Return the (X, Y) coordinate for the center point of the cell that contains the specified text.  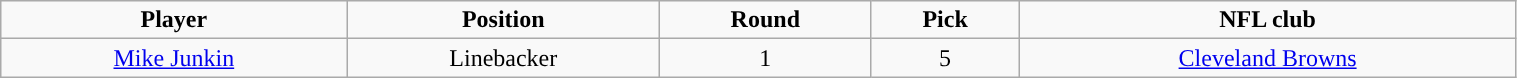
Linebacker (504, 58)
Player (174, 20)
Pick (945, 20)
NFL club (1268, 20)
5 (945, 58)
1 (766, 58)
Position (504, 20)
Round (766, 20)
Cleveland Browns (1268, 58)
Mike Junkin (174, 58)
